Determine the [x, y] coordinate at the center of the cell enclosing the given text.  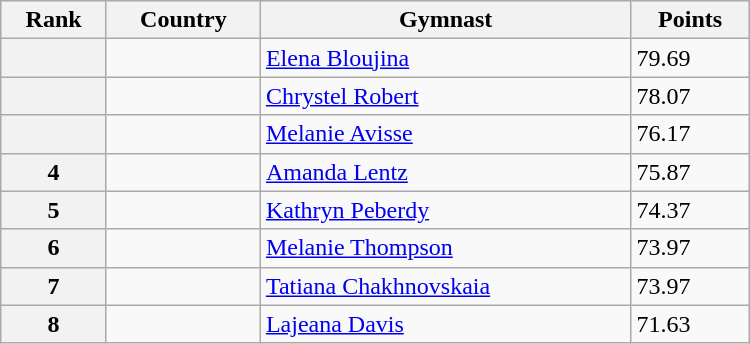
Elena Bloujina [446, 58]
5 [54, 210]
76.17 [690, 134]
74.37 [690, 210]
71.63 [690, 324]
Tatiana Chakhnovskaia [446, 286]
Kathryn Peberdy [446, 210]
Melanie Avisse [446, 134]
Lajeana Davis [446, 324]
75.87 [690, 172]
7 [54, 286]
79.69 [690, 58]
6 [54, 248]
Melanie Thompson [446, 248]
Chrystel Robert [446, 96]
Gymnast [446, 20]
8 [54, 324]
Points [690, 20]
4 [54, 172]
Amanda Lentz [446, 172]
Country [183, 20]
Rank [54, 20]
78.07 [690, 96]
